Return the [X, Y] coordinate for the center point of the cell that contains the specified text.  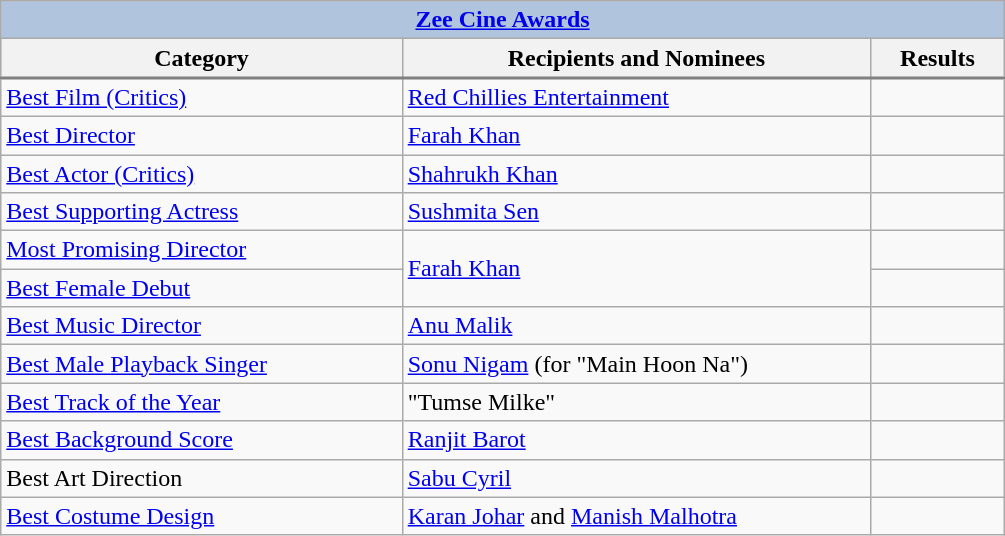
Most Promising Director [202, 250]
Best Costume Design [202, 516]
Best Actor (Critics) [202, 173]
Category [202, 58]
Recipients and Nominees [636, 58]
Best Track of the Year [202, 402]
Sabu Cyril [636, 478]
Sushmita Sen [636, 212]
Best Music Director [202, 326]
Ranjit Barot [636, 440]
Results [938, 58]
Best Film (Critics) [202, 98]
Best Director [202, 135]
Shahrukh Khan [636, 173]
Best Supporting Actress [202, 212]
Sonu Nigam (for "Main Hoon Na") [636, 364]
Karan Johar and Manish Malhotra [636, 516]
Best Art Direction [202, 478]
Zee Cine Awards [503, 20]
Best Female Debut [202, 288]
Best Background Score [202, 440]
Anu Malik [636, 326]
Best Male Playback Singer [202, 364]
"Tumse Milke" [636, 402]
Red Chillies Entertainment [636, 98]
